Scan for the cell matching the given text and deliver its [X, Y] coordinate at center. 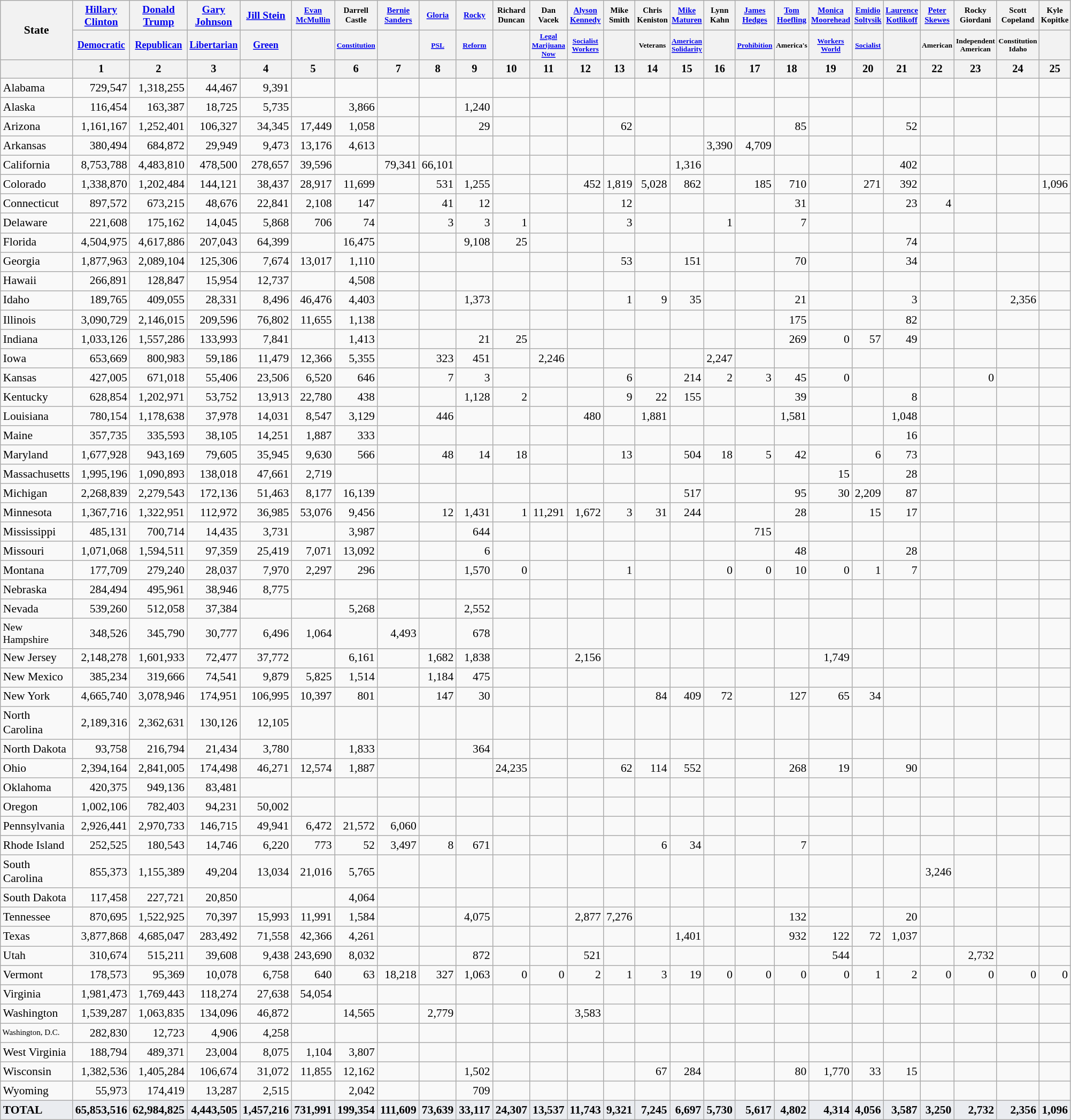
1,202,484 [158, 185]
9,456 [356, 512]
544 [831, 956]
Evan McMullin [313, 16]
Delaware [36, 223]
177,709 [102, 570]
38,105 [214, 435]
James Hedges [755, 16]
155 [687, 397]
59,186 [214, 358]
Alaska [36, 108]
33,117 [474, 1110]
3,497 [398, 846]
20,850 [214, 898]
27,638 [266, 994]
12,366 [313, 358]
Prohibition [755, 45]
35,945 [266, 455]
163,387 [158, 108]
392 [902, 185]
Alyson Kennedy [585, 16]
5,730 [720, 1110]
4,802 [791, 1110]
44,467 [214, 88]
6,161 [356, 658]
266,891 [102, 281]
2,394,164 [102, 769]
480 [585, 416]
1,601,933 [158, 658]
South Carolina [36, 872]
731,991 [313, 1110]
1,522,925 [158, 917]
21,572 [356, 826]
1,184 [437, 677]
2,108 [313, 204]
79,341 [398, 165]
2,297 [313, 570]
Scott Copeland [1018, 16]
1,382,536 [102, 1071]
6,520 [313, 378]
39,596 [313, 165]
Virginia [36, 994]
174,498 [214, 769]
1,405,284 [158, 1071]
327 [437, 975]
Arizona [36, 127]
174,419 [158, 1091]
128,847 [158, 281]
Kyle Kopitke [1054, 16]
1,058 [356, 127]
4,075 [474, 917]
12,105 [266, 723]
90 [902, 769]
3,250 [937, 1110]
8,547 [313, 416]
1,064 [313, 633]
95 [791, 493]
4,504,975 [102, 242]
Kansas [36, 378]
175 [791, 320]
Veterans [652, 45]
49,941 [266, 826]
Illinois [36, 320]
1,090,893 [158, 474]
310,674 [102, 956]
America's [791, 45]
252,525 [102, 846]
1,881 [652, 416]
1,401 [687, 937]
Vermont [36, 975]
Lynn Kahn [720, 16]
2,247 [720, 358]
348,526 [102, 633]
5,355 [356, 358]
243,690 [313, 956]
278,657 [266, 165]
TOTAL [36, 1110]
106,327 [214, 127]
1,502 [474, 1071]
24,307 [511, 1110]
800,983 [158, 358]
16,475 [356, 242]
9,879 [266, 677]
3,877,868 [102, 937]
515,211 [158, 956]
11 [549, 70]
4,613 [356, 146]
1,155,389 [158, 872]
189,765 [102, 301]
West Virginia [36, 1052]
24 [1018, 70]
8,032 [356, 956]
46,872 [266, 1014]
13,176 [313, 146]
531 [437, 185]
2,926,441 [102, 826]
45 [791, 378]
12,574 [313, 769]
3,246 [937, 872]
949,136 [158, 788]
380,494 [102, 146]
1,110 [356, 262]
1,338,870 [102, 185]
15,993 [266, 917]
15,954 [214, 281]
25,419 [266, 551]
684,872 [158, 146]
1,002,106 [102, 807]
3,987 [356, 532]
2,362,631 [158, 723]
34,345 [266, 127]
Texas [36, 937]
22,841 [266, 204]
93,758 [102, 749]
8,075 [266, 1052]
51,463 [266, 493]
85 [791, 127]
9,108 [474, 242]
1,138 [356, 320]
Montana [36, 570]
Mississippi [36, 532]
17,449 [313, 127]
11,655 [313, 320]
14,251 [266, 435]
1,373 [474, 301]
Independent American [975, 45]
6,220 [266, 846]
72,477 [214, 658]
943,169 [158, 455]
138,018 [214, 474]
1,063,835 [158, 1014]
2,209 [868, 493]
Workers World [831, 45]
146,715 [214, 826]
47,661 [266, 474]
37,384 [214, 609]
2,268,839 [102, 493]
63 [356, 975]
2,042 [356, 1091]
6,758 [266, 975]
268 [791, 769]
18,725 [214, 108]
Mike Smith [619, 16]
12,723 [158, 1033]
172,136 [214, 493]
2,841,005 [158, 769]
1,128 [474, 397]
New York [36, 696]
1,104 [313, 1052]
773 [313, 846]
4,443,505 [214, 1110]
79,605 [214, 455]
3,587 [902, 1110]
65 [831, 696]
37,978 [214, 416]
Emidio Soltysik [868, 16]
552 [687, 769]
50,002 [266, 807]
5,268 [356, 609]
Tom Hoefling [791, 16]
221,608 [102, 223]
180,543 [158, 846]
41 [437, 204]
2,089,104 [158, 262]
13,287 [214, 1091]
62,984,825 [158, 1110]
227,721 [158, 898]
4,403 [356, 301]
American Solidarity [687, 45]
Minnesota [36, 512]
9,438 [266, 956]
106,995 [266, 696]
53,076 [313, 512]
28,917 [313, 185]
Socialist Workers [585, 45]
653,669 [102, 358]
1,161,167 [102, 127]
2,148,278 [102, 658]
10,078 [214, 975]
Wisconsin [36, 1071]
3,129 [356, 416]
207,043 [214, 242]
4,314 [831, 1110]
Green [266, 45]
1,202,971 [158, 397]
1,322,951 [158, 512]
29,949 [214, 146]
870,695 [102, 917]
Constitution [356, 45]
Jill Stein [266, 16]
1,877,963 [102, 262]
3,390 [720, 146]
State [36, 30]
1,581 [791, 416]
South Dakota [36, 898]
495,961 [158, 589]
38,946 [214, 589]
6,496 [266, 633]
3,807 [356, 1052]
628,854 [102, 397]
517 [687, 493]
3,583 [585, 1014]
801 [356, 696]
3,078,946 [158, 696]
8,496 [266, 301]
13,092 [356, 551]
97,359 [214, 551]
4,665,740 [102, 696]
North Carolina [36, 723]
521 [585, 956]
284 [687, 1071]
132 [791, 917]
1,431 [474, 512]
39 [791, 397]
Colorado [36, 185]
640 [313, 975]
4,483,810 [158, 165]
3,866 [356, 108]
13,034 [266, 872]
646 [356, 378]
Washington [36, 1014]
1,413 [356, 339]
New Mexico [36, 677]
144,121 [214, 185]
478,500 [214, 165]
14,565 [356, 1014]
1,367,716 [102, 512]
319,666 [158, 677]
409 [687, 696]
134,096 [214, 1014]
Democratic [102, 45]
2,719 [313, 474]
6,697 [687, 1110]
3,780 [266, 749]
37,772 [266, 658]
Dan Vacek [549, 16]
Tennessee [36, 917]
2,970,733 [158, 826]
427,005 [102, 378]
Rocky Giordani [975, 16]
PSL [437, 45]
216,794 [158, 749]
133,993 [214, 339]
83,481 [214, 788]
9,391 [266, 88]
4,685,047 [158, 937]
Michigan [36, 493]
Libertarian [214, 45]
1,316 [687, 165]
80 [791, 1071]
Nevada [36, 609]
31,072 [266, 1071]
65,853,516 [102, 1110]
11,855 [313, 1071]
271 [868, 185]
782,403 [158, 807]
Pennsylvania [36, 826]
American [937, 45]
Wyoming [36, 1091]
12,162 [356, 1071]
39,608 [214, 956]
California [36, 165]
Massachusetts [36, 474]
22,780 [313, 397]
7,071 [313, 551]
Gloria [437, 16]
Arkansas [36, 146]
116,454 [102, 108]
2,246 [549, 358]
8,753,788 [102, 165]
897,572 [102, 204]
1,514 [356, 677]
4,508 [356, 281]
112,972 [214, 512]
54,054 [313, 994]
1,584 [356, 917]
67 [652, 1071]
345,790 [158, 633]
11,991 [313, 917]
55,406 [214, 378]
269 [791, 339]
282,830 [102, 1033]
16,139 [356, 493]
385,234 [102, 677]
53,752 [214, 397]
24,235 [511, 769]
2,877 [585, 917]
1,770 [831, 1071]
57 [868, 339]
1,539,287 [102, 1014]
Missouri [36, 551]
1,833 [356, 749]
130,126 [214, 723]
11,291 [549, 512]
13,017 [313, 262]
18,218 [398, 975]
95,369 [158, 975]
1,037 [902, 937]
409,055 [158, 301]
North Dakota [36, 749]
1,838 [474, 658]
7,970 [266, 570]
Hillary Clinton [102, 16]
70,397 [214, 917]
151 [687, 262]
Peter Skewes [937, 16]
855,373 [102, 872]
489,371 [158, 1052]
114 [652, 769]
357,735 [102, 435]
5,868 [266, 223]
Kentucky [36, 397]
23,506 [266, 378]
244 [687, 512]
214 [687, 378]
5,765 [356, 872]
1,819 [619, 185]
2,779 [437, 1014]
127 [791, 696]
6,060 [398, 826]
29 [474, 127]
402 [902, 165]
Washington, D.C. [36, 1033]
2,189,316 [102, 723]
175,162 [158, 223]
Oregon [36, 807]
4,064 [356, 898]
644 [474, 532]
Louisiana [36, 416]
Reform [474, 45]
4,709 [755, 146]
11,479 [266, 358]
New Jersey [36, 658]
Constitution Idaho [1018, 45]
42,366 [313, 937]
9,630 [313, 455]
118,274 [214, 994]
709 [474, 1091]
53 [619, 262]
185 [755, 185]
30,777 [214, 633]
566 [356, 455]
284,494 [102, 589]
Darrell Castle [356, 16]
Maryland [36, 455]
1,682 [437, 658]
28,037 [214, 570]
485,131 [102, 532]
Bernie Sanders [398, 16]
49 [902, 339]
2,515 [266, 1091]
Socialist [868, 45]
4,906 [214, 1033]
84 [652, 696]
862 [687, 185]
71,558 [266, 937]
12,737 [266, 281]
5,735 [266, 108]
1,749 [831, 658]
512,058 [158, 609]
Alabama [36, 88]
1,071,068 [102, 551]
7,841 [266, 339]
452 [585, 185]
Mike Maturen [687, 16]
673,215 [158, 204]
117,458 [102, 898]
2,552 [474, 609]
42 [791, 455]
46,271 [266, 769]
9,321 [619, 1110]
2,279,543 [158, 493]
7,674 [266, 262]
872 [474, 956]
1,557,286 [158, 339]
14,031 [266, 416]
671 [474, 846]
4,493 [398, 633]
323 [437, 358]
710 [791, 185]
932 [791, 937]
74,541 [214, 677]
1,457,216 [266, 1110]
70 [791, 262]
Idaho [36, 301]
14,435 [214, 532]
76,802 [266, 320]
Florida [36, 242]
73 [902, 455]
28,331 [214, 301]
1,594,511 [158, 551]
38,437 [266, 185]
Utah [36, 956]
6,472 [313, 826]
333 [356, 435]
539,260 [102, 609]
14,045 [214, 223]
335,593 [158, 435]
188,794 [102, 1052]
Connecticut [36, 204]
122 [831, 937]
1,995,196 [102, 474]
13,913 [266, 397]
48,676 [214, 204]
715 [755, 532]
7,276 [619, 917]
1,677,928 [102, 455]
5,825 [313, 677]
8,775 [266, 589]
125,306 [214, 262]
504 [687, 455]
199,354 [356, 1110]
Ohio [36, 769]
475 [474, 677]
700,714 [158, 532]
9,473 [266, 146]
729,547 [102, 88]
21,016 [313, 872]
4,056 [868, 1110]
49,204 [214, 872]
4,261 [356, 937]
1,769,443 [158, 994]
671,018 [158, 378]
678 [474, 633]
1,318,255 [158, 88]
Rhode Island [36, 846]
451 [474, 358]
Legal Marijuana Now [549, 45]
8,177 [313, 493]
11,743 [585, 1110]
279,240 [158, 570]
111,609 [398, 1110]
1,048 [902, 416]
94,231 [214, 807]
Chris Keniston [652, 16]
Republican [158, 45]
Hawaii [36, 281]
46,476 [313, 301]
3,090,729 [102, 320]
Rocky [474, 16]
73,639 [437, 1110]
706 [313, 223]
296 [356, 570]
174,951 [214, 696]
Iowa [36, 358]
23,004 [214, 1052]
446 [437, 416]
Richard Duncan [511, 16]
5,028 [652, 185]
1,570 [474, 570]
33 [868, 1071]
87 [902, 493]
3,731 [266, 532]
4,617,886 [158, 242]
283,492 [214, 937]
11,699 [356, 185]
36,985 [266, 512]
1,240 [474, 108]
1,063 [474, 975]
Maine [36, 435]
35 [687, 301]
1,981,473 [102, 994]
66,101 [437, 165]
7,245 [652, 1110]
1,033,126 [102, 339]
4,258 [266, 1033]
178,573 [102, 975]
Oklahoma [36, 788]
Georgia [36, 262]
Monica Moorehead [831, 16]
1,178,638 [158, 416]
Laurence Kotlikoff [902, 16]
Indiana [36, 339]
420,375 [102, 788]
Donald Trump [158, 16]
106,674 [214, 1071]
209,596 [214, 320]
2,156 [585, 658]
5,617 [755, 1110]
10,397 [313, 696]
New Hampshire [36, 633]
55,973 [102, 1091]
14,746 [214, 846]
780,154 [102, 416]
1,672 [585, 512]
438 [356, 397]
13,537 [549, 1110]
Nebraska [36, 589]
364 [474, 749]
2,146,015 [158, 320]
Gary Johnson [214, 16]
1,255 [474, 185]
82 [902, 320]
1,252,401 [158, 127]
64,399 [266, 242]
21,434 [214, 749]
